Scan for the cell matching the given text and deliver its (x, y) coordinate at center. 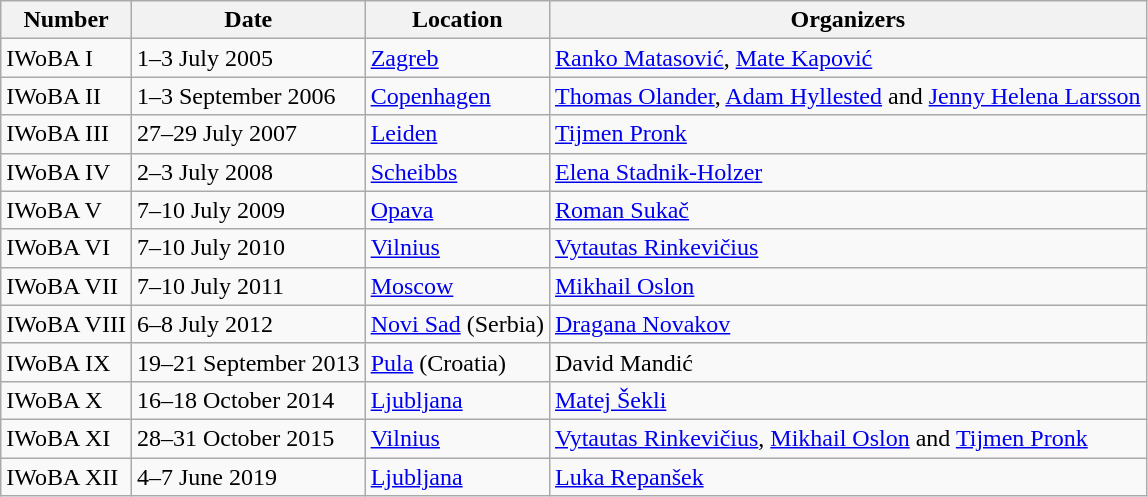
Ranko Matasović, Mate Kapović (848, 58)
Matej Šekli (848, 400)
6–8 July 2012 (248, 324)
IWoBA IX (66, 362)
2–3 July 2008 (248, 172)
1–3 July 2005 (248, 58)
Scheibbs (457, 172)
Opava (457, 210)
Novi Sad (Serbia) (457, 324)
Luka Repanšek (848, 477)
Number (66, 20)
Tijmen Pronk (848, 134)
Moscow (457, 286)
Elena Stadnik-Holzer (848, 172)
Zagreb (457, 58)
Organizers (848, 20)
IWoBA III (66, 134)
7–10 July 2009 (248, 210)
7–10 July 2011 (248, 286)
Location (457, 20)
1–3 September 2006 (248, 96)
David Mandić (848, 362)
IWoBA VI (66, 248)
Roman Sukač (848, 210)
IWoBA X (66, 400)
Thomas Olander, Adam Hyllested and Jenny Helena Larsson (848, 96)
16–18 October 2014 (248, 400)
28–31 October 2015 (248, 438)
IWoBA II (66, 96)
IWoBA IV (66, 172)
Vytautas Rinkevičius, Mikhail Oslon and Tijmen Pronk (848, 438)
IWoBA VIII (66, 324)
Mikhail Oslon (848, 286)
IWoBA XI (66, 438)
27–29 July 2007 (248, 134)
Copenhagen (457, 96)
IWoBA XII (66, 477)
IWoBA I (66, 58)
Vytautas Rinkevičius (848, 248)
IWoBA V (66, 210)
Leiden (457, 134)
IWoBA VII (66, 286)
7–10 July 2010 (248, 248)
Date (248, 20)
Dragana Novakov (848, 324)
Pula (Croatia) (457, 362)
19–21 September 2013 (248, 362)
4–7 June 2019 (248, 477)
